Extract the [X, Y] coordinate from the center of the cell holding the provided text.  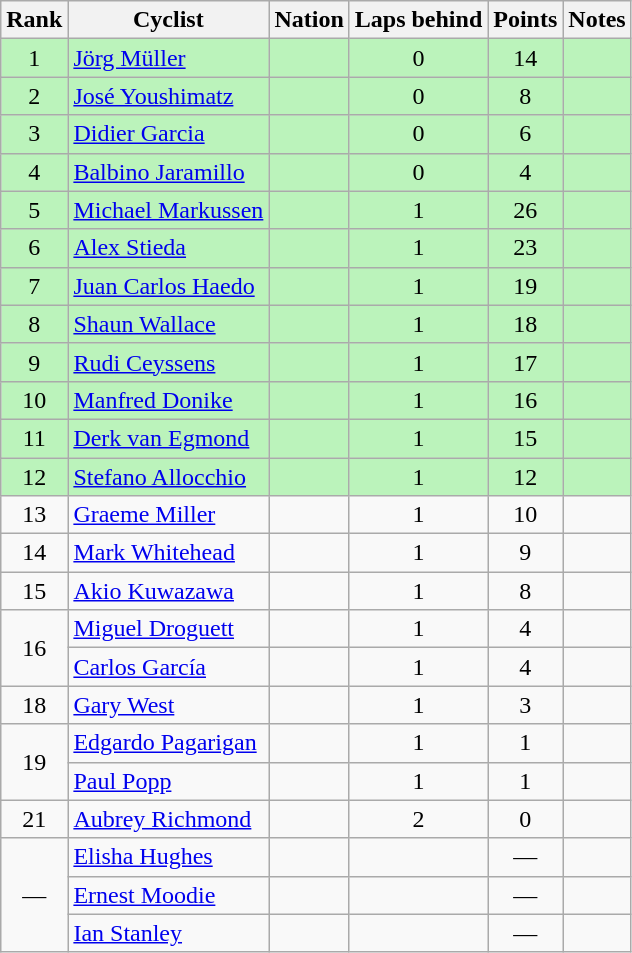
21 [34, 819]
Ian Stanley [168, 933]
Shaun Wallace [168, 324]
Edgardo Pagarigan [168, 743]
Rudi Ceyssens [168, 362]
Laps behind [418, 20]
Points [526, 20]
Nation [309, 20]
Didier Garcia [168, 134]
Elisha Hughes [168, 857]
Akio Kuwazawa [168, 591]
Alex Stieda [168, 248]
Notes [597, 20]
17 [526, 362]
Derk van Egmond [168, 438]
Graeme Miller [168, 515]
Mark Whitehead [168, 553]
26 [526, 210]
23 [526, 248]
Jörg Müller [168, 58]
11 [34, 438]
Cyclist [168, 20]
Miguel Droguett [168, 629]
José Youshimatz [168, 96]
Ernest Moodie [168, 895]
Juan Carlos Haedo [168, 286]
Aubrey Richmond [168, 819]
Carlos García [168, 667]
Balbino Jaramillo [168, 172]
Gary West [168, 705]
Michael Markussen [168, 210]
Stefano Allocchio [168, 477]
Rank [34, 20]
13 [34, 515]
5 [34, 210]
7 [34, 286]
Manfred Donike [168, 400]
Paul Popp [168, 781]
